Locate the cell with the specified text and output its (X, Y) center coordinate. 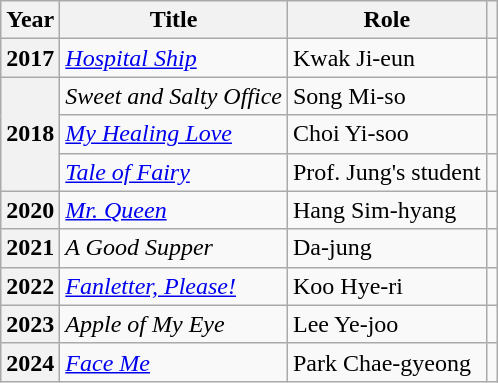
A Good Supper (174, 248)
Sweet and Salty Office (174, 96)
Year (30, 20)
Hospital Ship (174, 58)
Kwak Ji-eun (386, 58)
Role (386, 20)
Hang Sim-hyang (386, 210)
Da-jung (386, 248)
Prof. Jung's student (386, 172)
2017 (30, 58)
Song Mi-so (386, 96)
Title (174, 20)
My Healing Love (174, 134)
Choi Yi-soo (386, 134)
Fanletter, Please! (174, 286)
2022 (30, 286)
Koo Hye-ri (386, 286)
Apple of My Eye (174, 324)
Face Me (174, 362)
Lee Ye-joo (386, 324)
Park Chae-gyeong (386, 362)
2024 (30, 362)
Mr. Queen (174, 210)
2023 (30, 324)
2018 (30, 134)
Tale of Fairy (174, 172)
2021 (30, 248)
2020 (30, 210)
